For the text-containing cell, return its midpoint in [X, Y] coordinate format. 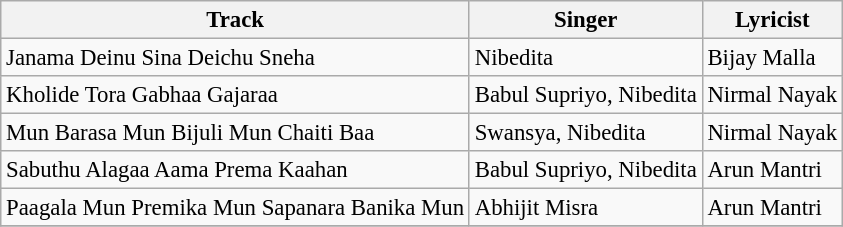
Mun Barasa Mun Bijuli Mun Chaiti Baa [236, 133]
Kholide Tora Gabhaa Gajaraa [236, 95]
Paagala Mun Premika Mun Sapanara Banika Mun [236, 208]
Swansya, Nibedita [586, 133]
Bijay Malla [772, 58]
Janama Deinu Sina Deichu Sneha [236, 58]
Track [236, 20]
Abhijit Misra [586, 208]
Nibedita [586, 58]
Lyricist [772, 20]
Singer [586, 20]
Sabuthu Alagaa Aama Prema Kaahan [236, 170]
